Search for the cell housing the specified text and yield its [X, Y] center coordinate. 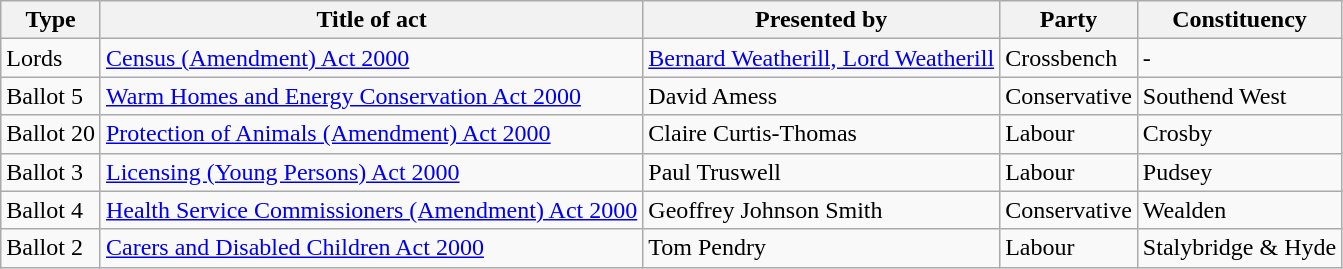
Paul Truswell [822, 172]
Ballot 5 [51, 96]
Party [1069, 20]
Geoffrey Johnson Smith [822, 210]
Constituency [1239, 20]
Census (Amendment) Act 2000 [371, 58]
Bernard Weatherill, Lord Weatherill [822, 58]
Lords [51, 58]
Crossbench [1069, 58]
Type [51, 20]
Health Service Commissioners (Amendment) Act 2000 [371, 210]
Protection of Animals (Amendment) Act 2000 [371, 134]
- [1239, 58]
Crosby [1239, 134]
Claire Curtis-Thomas [822, 134]
Ballot 4 [51, 210]
David Amess [822, 96]
Ballot 2 [51, 248]
Ballot 3 [51, 172]
Carers and Disabled Children Act 2000 [371, 248]
Stalybridge & Hyde [1239, 248]
Southend West [1239, 96]
Presented by [822, 20]
Wealden [1239, 210]
Ballot 20 [51, 134]
Pudsey [1239, 172]
Licensing (Young Persons) Act 2000 [371, 172]
Title of act [371, 20]
Tom Pendry [822, 248]
Warm Homes and Energy Conservation Act 2000 [371, 96]
